Capture the cell that displays the provided text and extract its (x, y) central coordinate. 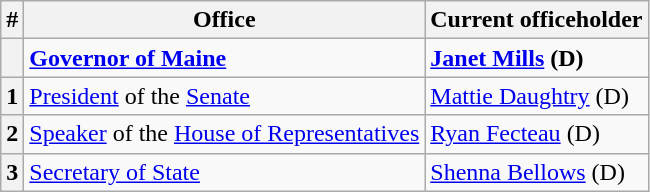
Ryan Fecteau (D) (536, 134)
President of the Senate (224, 96)
# (12, 20)
Governor of Maine (224, 58)
3 (12, 172)
Janet Mills (D) (536, 58)
Current officeholder (536, 20)
Speaker of the House of Representatives (224, 134)
Mattie Daughtry (D) (536, 96)
1 (12, 96)
2 (12, 134)
Shenna Bellows (D) (536, 172)
Secretary of State (224, 172)
Office (224, 20)
